Capture the cell that displays the provided text and extract its [X, Y] central coordinate. 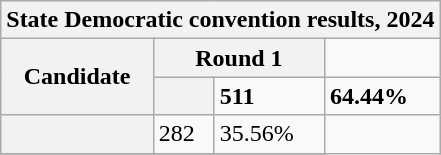
35.56% [269, 134]
State Democratic convention results, 2024 [220, 20]
282 [184, 134]
511 [269, 96]
Round 1 [238, 58]
64.44% [382, 96]
Candidate [78, 77]
